Detect which cell encompasses the target text, then output its (x, y) center coordinate. 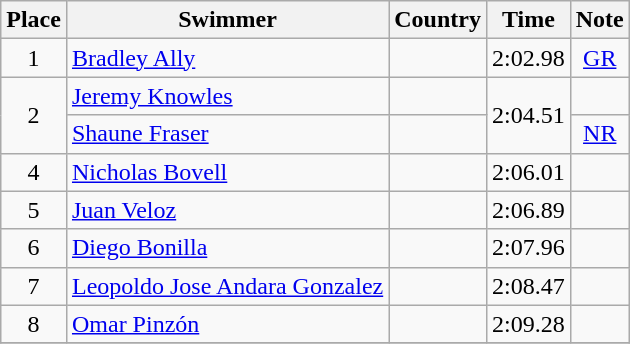
2:07.96 (528, 248)
Jeremy Knowles (227, 96)
Time (528, 20)
2:04.51 (528, 115)
Country (438, 20)
2:06.89 (528, 210)
Diego Bonilla (227, 248)
1 (34, 58)
Shaune Fraser (227, 134)
Bradley Ally (227, 58)
5 (34, 210)
2 (34, 115)
Omar Pinzón (227, 324)
Note (600, 20)
4 (34, 172)
8 (34, 324)
NR (600, 134)
2:06.01 (528, 172)
7 (34, 286)
Swimmer (227, 20)
2:02.98 (528, 58)
GR (600, 58)
Nicholas Bovell (227, 172)
6 (34, 248)
Place (34, 20)
2:08.47 (528, 286)
Leopoldo Jose Andara Gonzalez (227, 286)
Juan Veloz (227, 210)
2:09.28 (528, 324)
